Extract the [X, Y] coordinate from the center of the cell holding the provided text.  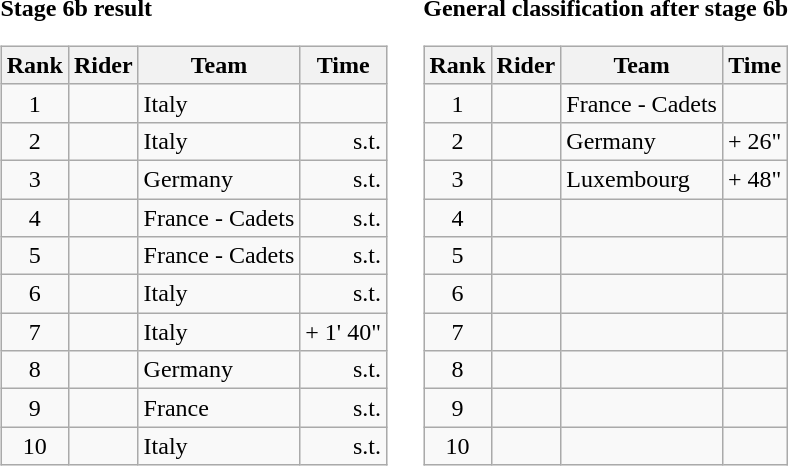
France [219, 408]
+ 48" [754, 179]
Luxembourg [642, 179]
+ 26" [754, 141]
+ 1' 40" [344, 332]
